Scan for the cell matching the given text and deliver its [x, y] coordinate at center. 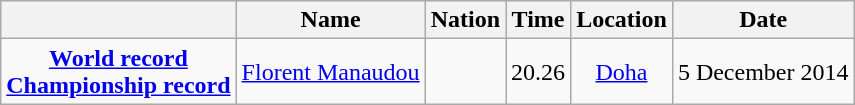
20.26 [538, 72]
Name [330, 20]
Florent Manaudou [330, 72]
World recordChampionship record [118, 72]
Time [538, 20]
Doha [622, 72]
Date [763, 20]
5 December 2014 [763, 72]
Location [622, 20]
Nation [465, 20]
